Search for the cell housing the specified text and yield its [x, y] center coordinate. 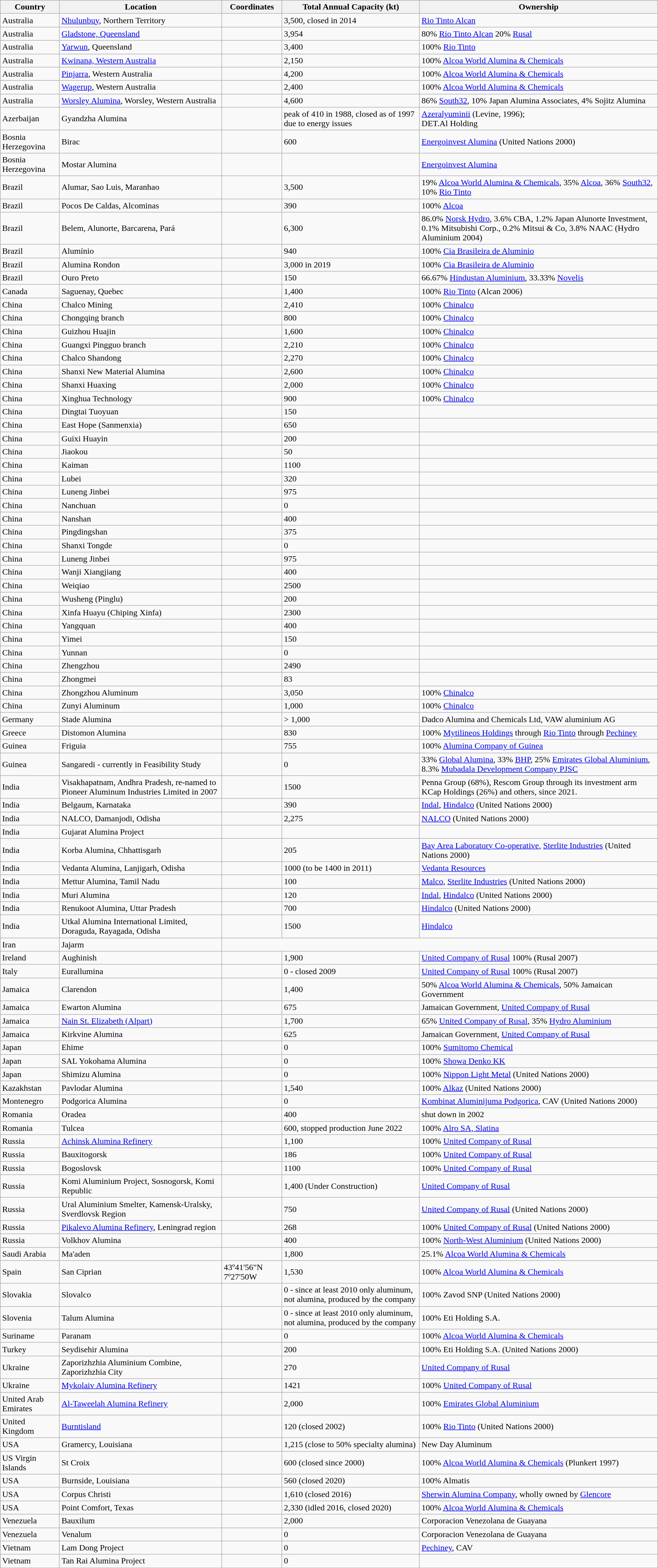
San Ciprian [141, 1272]
Shanxi New Material Alumina [141, 371]
100% Rio Tinto [538, 47]
Slovenia [30, 1318]
Wanji Xiangjiang [141, 572]
Slovalco [141, 1295]
86.0% Norsk Hydro, 3.6% CBA, 1.2% Japan Alunorte Investment, 0.1% Mitsubishi Corp., 0.2% Mitsui & Co, 3.8% NAAC (Hydro Aluminium 2004) [538, 228]
Jajarm [141, 945]
Xinghua Technology [141, 398]
Birac [141, 141]
Mettur Alumina, Tamil Nadu [141, 881]
Vedanta Alumina, Lanjigarh, Odisha [141, 868]
St Croix [141, 1463]
Penna Group (68%), Rescom Group through its investment arm KCap Holdings (26%) and others, since 2021. [538, 787]
Utkal Alumina International Limited, Doraguda, Rayagada, Odisha [141, 926]
Burnside, Louisiana [141, 1481]
Tan Rai Alumina Project [141, 1561]
830 [351, 733]
Vedanta Resources [538, 868]
shut down in 2002 [538, 1114]
800 [351, 318]
Weiqiao [141, 585]
Turkey [30, 1349]
205 [351, 850]
100% Almatis [538, 1481]
Zaporizhzhia Aluminium Combine, Zaporizhzhia City [141, 1367]
Sherwin Alumina Company, wholly owned by Glencore [538, 1494]
1,610 (closed 2016) [351, 1494]
> 1,000 [351, 719]
3,500 [351, 187]
600, stopped production June 2022 [351, 1128]
Hindalco (United Nations 2000) [538, 908]
Shanxi Huaxing [141, 385]
Nain St. Elizabeth (Alpart) [141, 1021]
80% Rio Tinto Alcan 20% Rusal [538, 34]
East Hope (Sanmenxia) [141, 425]
600 [351, 141]
Ural Aluminium Smelter, Kamensk-Uralsky, Sverdlovsk Region [141, 1209]
Guizhou Huajin [141, 331]
Mostar Alumina [141, 164]
1,800 [351, 1254]
19% Alcoa World Alumina & Chemicals, 35% Alcoa, 36% South32, 10% Rio Tinto [538, 187]
0 - closed 2009 [351, 971]
4,600 [351, 101]
Yimei [141, 639]
755 [351, 746]
2500 [351, 585]
Guixi Huayin [141, 438]
50% Alcoa World Alumina & Chemicals, 50% Jamaican Government [538, 990]
2,270 [351, 358]
Guangxi Pingguo branch [141, 345]
Lubei [141, 479]
peak of 410 in 1988, closed as of 1997 due to energy issues [351, 119]
Distomon Alumina [141, 733]
2,275 [351, 818]
268 [351, 1227]
43º41'56"N 7º27'50W [252, 1272]
Shanxi Tongde [141, 545]
1,530 [351, 1272]
100% Eti Holding S.A. (United Nations 2000) [538, 1349]
650 [351, 425]
Stade Alumina [141, 719]
Kaiman [141, 465]
Kombinat Aluminijuma Podgorica, CAV (United Nations 2000) [538, 1101]
3,500, closed in 2014 [351, 20]
Kazakhstan [30, 1088]
1,400 (Under Construction) [351, 1186]
Talum Alumina [141, 1318]
Pikalevo Alumina Refinery, Leningrad region [141, 1227]
3,000 in 2019 [351, 265]
Yarwun, Queensland [141, 47]
100% Rio Tinto (United Nations 2000) [538, 1427]
2490 [351, 666]
Kwinana, Western Australia [141, 60]
Komi Aluminium Project, Sosnogorsk, Komi Republic [141, 1186]
Iran [30, 945]
1421 [351, 1385]
Bogoslovsk [141, 1168]
100% Alcoa [538, 206]
100% Zavod SNP (United Nations 2000) [538, 1295]
120 (closed 2002) [351, 1427]
Shimizu Alumina [141, 1074]
Clarendon [141, 990]
900 [351, 398]
Alumina Rondon [141, 265]
Gujarat Alumina Project [141, 832]
Seydisehir Alumina [141, 1349]
United Company of Rusal (United Nations 2000) [538, 1209]
100% Eti Holding S.A. [538, 1318]
Pingdingshan [141, 532]
Aughinish [141, 958]
100% North-West Aluminium (United Nations 2000) [538, 1240]
Bay Area Laboratory Co-operative, Sterlite Industries (United Nations 2000) [538, 850]
Dingtai Tuoyuan [141, 412]
Sangaredi - currently in Feasibility Study [141, 764]
Location [141, 7]
Chongqing branch [141, 318]
Zhongzhou Aluminum [141, 693]
100 [351, 881]
Muri Alumina [141, 895]
100% Alumina Company of Guinea [538, 746]
Venalum [141, 1534]
375 [351, 532]
Yangquan [141, 626]
120 [351, 895]
Point Comfort, Texas [141, 1508]
Pechiney, CAV [538, 1548]
Energoinvest Alumina (United Nations 2000) [538, 141]
Friguia [141, 746]
1000 (to be 1400 in 2011) [351, 868]
Ownership [538, 7]
Korba Alumina, Chhattisgarh [141, 850]
Yunnan [141, 653]
2300 [351, 612]
Bauxilum [141, 1521]
Eurallumina [141, 971]
86% South32, 10% Japan Alumina Associates, 4% Sojitz Alumina [538, 101]
186 [351, 1155]
Azeralyuminii (Levine, 1996);DET.Al Holding [538, 119]
Belem, Alunorte, Barcarena, Pará [141, 228]
Ewarton Alumina [141, 1007]
3,954 [351, 34]
Visakhapatnam, Andhra Pradesh, re-named to Pioneer Aluminum Industries Limited in 2007 [141, 787]
Achinsk Alumina Refinery [141, 1141]
Saguenay, Quebec [141, 291]
3,400 [351, 47]
Nanshan [141, 519]
Hindalco [538, 926]
Italy [30, 971]
750 [351, 1209]
2,400 [351, 87]
Greece [30, 733]
Worsley Alumina, Worsley, Western Australia [141, 101]
100% United Company of Rusal (United Nations 2000) [538, 1227]
3,050 [351, 693]
Alumínio [141, 251]
83 [351, 679]
Rio Tinto Alcan [538, 20]
Coordinates [252, 7]
Renukoot Alumina, Uttar Pradesh [141, 908]
2,330 (idled 2016, closed 2020) [351, 1508]
100% Emirates Global Aluminium [538, 1404]
Spain [30, 1272]
Nanchuan [141, 505]
100% Sumitomo Chemical [538, 1048]
Nhulunbuy, Northern Territory [141, 20]
Alumar, Sao Luis, Maranhao [141, 187]
66.67% Hindustan Aluminium, 33.33% Novelis [538, 278]
700 [351, 908]
Xinfa Huayu (Chiping Xinfa) [141, 612]
1,700 [351, 1021]
100% Alkaz (United Nations 2000) [538, 1088]
Mykolaiv Alumina Refinery [141, 1385]
560 (closed 2020) [351, 1481]
100% Mytilineos Holdings through Rio Tinto through Pechiney [538, 733]
1,540 [351, 1088]
Bauxitogorsk [141, 1155]
Volkhov Alumina [141, 1240]
1,100 [351, 1141]
Gyandzha Alumina [141, 119]
Total Annual Capacity (kt) [351, 7]
Tulcea [141, 1128]
600 (closed since 2000) [351, 1463]
1,600 [351, 331]
Burntisland [141, 1427]
Chalco Shandong [141, 358]
Pocos De Caldas, Alcominas [141, 206]
Ouro Preto [141, 278]
625 [351, 1034]
US Virgin Islands [30, 1463]
Chalco Mining [141, 305]
Zunyi Aluminum [141, 706]
Germany [30, 719]
Pavlodar Alumina [141, 1088]
2,410 [351, 305]
Pinjarra, Western Australia [141, 74]
Ireland [30, 958]
1,900 [351, 958]
50 [351, 452]
Kirkvine Alumina [141, 1034]
Al-Taweelah Alumina Refinery [141, 1404]
Belgaum, Karnataka [141, 805]
Malco, Sterlite Industries (United Nations 2000) [538, 881]
270 [351, 1367]
65% United Company of Rusal, 35% Hydro Aluminium [538, 1021]
Dadco Alumina and Chemicals Ltd, VAW aluminium AG [538, 719]
NALCO (United Nations 2000) [538, 818]
100% Nippon Light Metal (United Nations 2000) [538, 1074]
NALCO, Damanjodi, Odisha [141, 818]
SAL Yokohama Alumina [141, 1061]
Saudi Arabia [30, 1254]
33% Global Alumina, 33% BHP, 25% Emirates Global Aluminium, 8.3% Mubadala Development Company PJSC [538, 764]
Lam Dong Project [141, 1548]
Wusheng (Pinglu) [141, 599]
940 [351, 251]
25.1% Alcoa World Alumina & Chemicals [538, 1254]
Podgorica Alumina [141, 1101]
100% Showa Denko KK [538, 1061]
Paranam [141, 1336]
100% Rio Tinto (Alcan 2006) [538, 291]
Corpus Christi [141, 1494]
Zhengzhou [141, 666]
Suriname [30, 1336]
New Day Aluminum [538, 1445]
2,210 [351, 345]
100% Alro SA, Slatina [538, 1128]
Gramercy, Louisiana [141, 1445]
2,600 [351, 371]
Montenegro [30, 1101]
2,150 [351, 60]
Energoinvest Alumina [538, 164]
Oradea [141, 1114]
1,000 [351, 706]
320 [351, 479]
Wagerup, Western Australia [141, 87]
100% Alcoa World Alumina & Chemicals (Plunkert 1997) [538, 1463]
Canada [30, 291]
Slovakia [30, 1295]
Zhongmei [141, 679]
Ehime [141, 1048]
Ma'aden [141, 1254]
Jiaokou [141, 452]
4,200 [351, 74]
Azerbaijan [30, 119]
1,215 (close to 50% specialty alumina) [351, 1445]
Gladstone, Queensland [141, 34]
675 [351, 1007]
United Arab Emirates [30, 1404]
United Kingdom [30, 1427]
Country [30, 7]
6,300 [351, 228]
